Locate the cell with the specified text and output its [x, y] center coordinate. 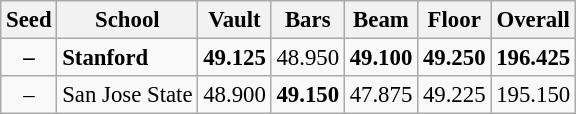
Stanford [128, 58]
49.125 [234, 58]
Floor [454, 20]
Bars [308, 20]
Seed [29, 20]
48.950 [308, 58]
49.100 [380, 58]
Beam [380, 20]
48.900 [234, 95]
195.150 [534, 95]
49.150 [308, 95]
Vault [234, 20]
47.875 [380, 95]
49.250 [454, 58]
School [128, 20]
196.425 [534, 58]
San Jose State [128, 95]
49.225 [454, 95]
Overall [534, 20]
